Return (X, Y) of the center of cell containing provided text 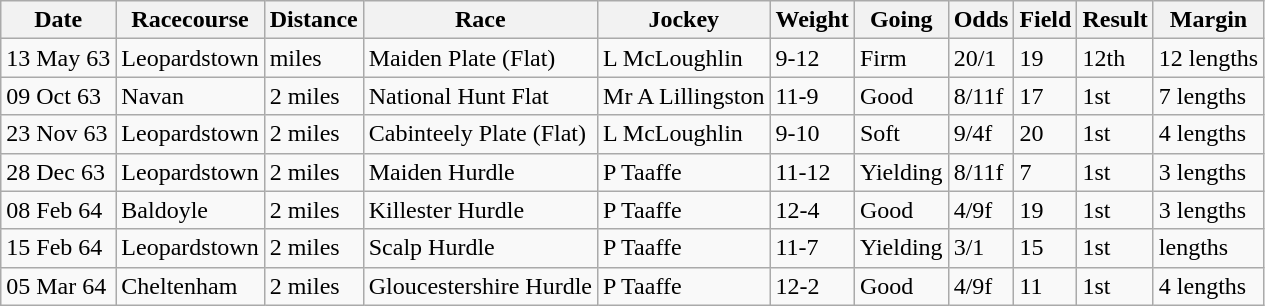
Margin (1208, 20)
9/4f (981, 134)
Odds (981, 20)
12-4 (812, 210)
Maiden Hurdle (480, 172)
11-9 (812, 96)
Distance (314, 20)
Cabinteely Plate (Flat) (480, 134)
17 (1046, 96)
Date (58, 20)
Scalp Hurdle (480, 248)
7 (1046, 172)
Field (1046, 20)
Soft (901, 134)
11-7 (812, 248)
12 lengths (1208, 58)
National Hunt Flat (480, 96)
Baldoyle (190, 210)
lengths (1208, 248)
3/1 (981, 248)
Navan (190, 96)
Killester Hurdle (480, 210)
Jockey (684, 20)
20 (1046, 134)
20/1 (981, 58)
13 May 63 (58, 58)
15 (1046, 248)
Mr A Lillingston (684, 96)
Race (480, 20)
11 (1046, 286)
Maiden Plate (Flat) (480, 58)
11-12 (812, 172)
Gloucestershire Hurdle (480, 286)
12-2 (812, 286)
08 Feb 64 (58, 210)
Weight (812, 20)
miles (314, 58)
Going (901, 20)
09 Oct 63 (58, 96)
23 Nov 63 (58, 134)
Cheltenham (190, 286)
28 Dec 63 (58, 172)
Result (1115, 20)
15 Feb 64 (58, 248)
Racecourse (190, 20)
05 Mar 64 (58, 286)
9-12 (812, 58)
7 lengths (1208, 96)
12th (1115, 58)
9-10 (812, 134)
Firm (901, 58)
